For the text-containing cell, return its midpoint in (X, Y) coordinate format. 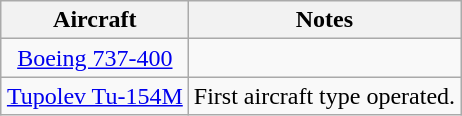
Aircraft (94, 20)
Tupolev Tu-154M (94, 96)
Notes (324, 20)
First aircraft type operated. (324, 96)
Boeing 737-400 (94, 58)
